From the cell containing the given text, extract its center point as [X, Y] coordinate. 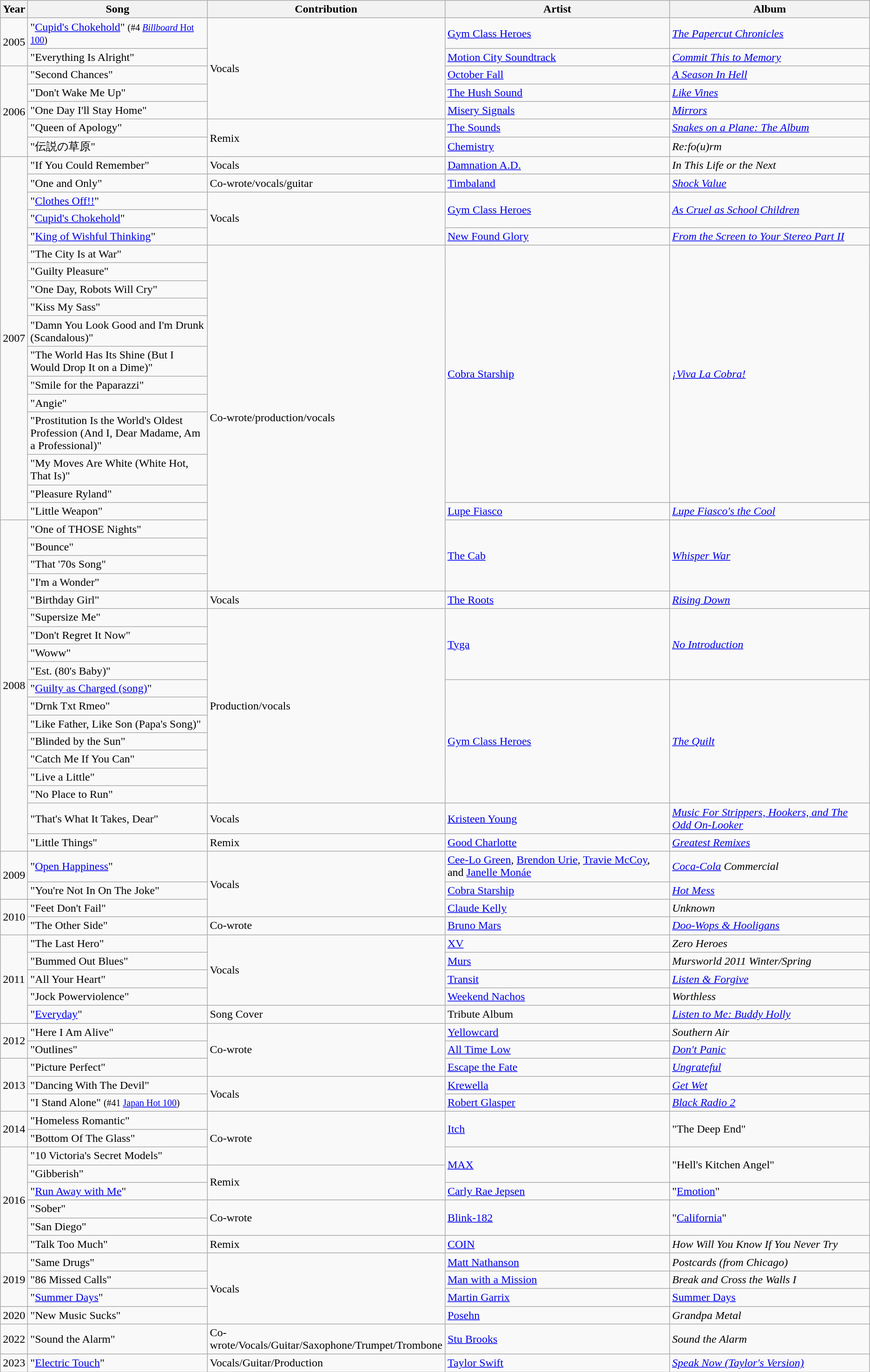
Robert Glasper [557, 1103]
Greatest Remixes [770, 842]
"Homeless Romantic" [118, 1120]
"伝説の草原" [118, 147]
Carly Rae Jepsen [557, 1191]
2006 [14, 112]
Song [118, 9]
Grandpa Metal [770, 1315]
Lupe Fiasco's the Cool [770, 511]
Worthless [770, 996]
2008 [14, 686]
"Supersize Me" [118, 617]
Shock Value [770, 183]
2013 [14, 1085]
Black Radio 2 [770, 1103]
Hot Mess [770, 890]
Chemistry [557, 147]
Like Vines [770, 93]
2019 [14, 1279]
"The World Has Its Shine (But I Would Drop It on a Dime)" [118, 361]
"One of THOSE Nights" [118, 529]
"California" [770, 1218]
October Fall [557, 75]
Coca-Cola Commercial [770, 867]
Year [14, 9]
The Quilt [770, 741]
"That's What It Takes, Dear" [118, 818]
Taylor Swift [557, 1363]
"Outlines" [118, 1050]
Don't Panic [770, 1050]
Kristeen Young [557, 818]
"Est. (80's Baby)" [118, 670]
Man with a Mission [557, 1279]
¡Viva La Cobra! [770, 374]
Itch [557, 1129]
"Hell's Kitchen Angel" [770, 1165]
2023 [14, 1363]
Krewella [557, 1085]
Tyga [557, 644]
"Don't Wake Me Up" [118, 93]
Misery Signals [557, 110]
"Feet Don't Fail" [118, 908]
"Angie" [118, 403]
"Open Happiness" [118, 867]
"Clothes Off!!" [118, 201]
Commit This to Memory [770, 57]
Sound the Alarm [770, 1339]
"I'm a Wonder" [118, 582]
In This Life or the Next [770, 166]
Tribute Album [557, 1014]
Timbaland [557, 183]
"No Place to Run" [118, 795]
"Live a Little" [118, 777]
"Like Father, Like Son (Papa's Song)" [118, 724]
"Little Weapon" [118, 511]
A Season In Hell [770, 75]
"My Moves Are White (White Hot, That Is)" [118, 470]
Co-wrote/vocals/guitar [326, 183]
"Woww" [118, 653]
Listen & Forgive [770, 979]
Damnation A.D. [557, 166]
"Birthday Girl" [118, 600]
"Blinded by the Sun" [118, 742]
The Sounds [557, 128]
The Roots [557, 600]
Artist [557, 9]
Speak Now (Taylor's Version) [770, 1363]
"Queen of Apology" [118, 128]
"Emotion" [770, 1191]
Posehn [557, 1315]
Summer Days [770, 1297]
Production/vocals [326, 706]
"Bottom Of The Glass" [118, 1138]
"The Other Side" [118, 926]
Snakes on a Plane: The Album [770, 128]
Get Wet [770, 1085]
Rising Down [770, 600]
2014 [14, 1129]
From the Screen to Your Stereo Part II [770, 236]
Contribution [326, 9]
Blink-182 [557, 1218]
"Talk Too Much" [118, 1244]
2005 [14, 42]
Bruno Mars [557, 926]
Transit [557, 979]
"That '70s Song" [118, 564]
"Cupid's Chokehold" (#4 Billboard Hot 100) [118, 33]
"One Day, Robots Will Cry" [118, 289]
Matt Nathanson [557, 1262]
"Everyday" [118, 1014]
"If You Could Remember" [118, 166]
2016 [14, 1200]
"The Deep End" [770, 1129]
Southern Air [770, 1032]
2010 [14, 917]
Break and Cross the Walls I [770, 1279]
"Drnk Txt Rmeo" [118, 706]
The Hush Sound [557, 93]
Album [770, 9]
Song Cover [326, 1014]
"Summer Days" [118, 1297]
"Dancing With The Devil" [118, 1085]
"Pleasure Ryland" [118, 494]
"Run Away with Me" [118, 1191]
Martin Garrix [557, 1297]
"Guilty as Charged (song)" [118, 688]
MAX [557, 1165]
"All Your Heart" [118, 979]
Vocals/Guitar/Production [326, 1363]
Re:fo(u)rm [770, 147]
Co-wrote/Vocals/Guitar/Saxophone/Trumpet/Trombone [326, 1339]
Motion City Soundtrack [557, 57]
"Bummed Out Blues" [118, 961]
"Catch Me If You Can" [118, 759]
"The City Is at War" [118, 254]
COIN [557, 1244]
"Sober" [118, 1209]
"Guilty Pleasure" [118, 272]
"Jock Powerviolence" [118, 996]
"Same Drugs" [118, 1262]
Co-wrote/production/vocals [326, 418]
As Cruel as School Children [770, 210]
"Bounce" [118, 547]
"San Diego" [118, 1226]
"Damn You Look Good and I'm Drunk (Scandalous)" [118, 331]
"Sound the Alarm" [118, 1339]
Cee-Lo Green, Brendon Urie, Travie McCoy, and Janelle Monáe [557, 867]
Yellowcard [557, 1032]
2009 [14, 875]
2007 [14, 338]
"One Day I'll Stay Home" [118, 110]
Unknown [770, 908]
"10 Victoria's Secret Models" [118, 1156]
Lupe Fiasco [557, 511]
The Papercut Chronicles [770, 33]
How Will You Know If You Never Try [770, 1244]
"Kiss My Sass" [118, 307]
"Picture Perfect" [118, 1067]
"Gibberish" [118, 1173]
"Electric Touch" [118, 1363]
Listen to Me: Buddy Holly [770, 1014]
Escape the Fate [557, 1067]
Stu Brooks [557, 1339]
New Found Glory [557, 236]
"One and Only" [118, 183]
"Cupid's Chokehold" [118, 219]
"Everything Is Alright" [118, 57]
Claude Kelly [557, 908]
2011 [14, 979]
Postcards (from Chicago) [770, 1262]
"Don't Regret It Now" [118, 635]
"The Last Hero" [118, 943]
Zero Heroes [770, 943]
"Second Chances" [118, 75]
"Prostitution Is the World's Oldest Profession (And I, Dear Madame, Am a Professional)" [118, 433]
All Time Low [557, 1050]
Good Charlotte [557, 842]
"I Stand Alone" (#41 Japan Hot 100) [118, 1103]
Weekend Nachos [557, 996]
"King of Wishful Thinking" [118, 236]
"You're Not In On The Joke" [118, 890]
Ungrateful [770, 1067]
Music For Strippers, Hookers, and The Odd On-Looker [770, 818]
"Smile for the Paparazzi" [118, 385]
Murs [557, 961]
"New Music Sucks" [118, 1315]
No Introduction [770, 644]
Whisper War [770, 556]
Doo-Wops & Hooligans [770, 926]
XV [557, 943]
2020 [14, 1315]
"Here I Am Alive" [118, 1032]
Mirrors [770, 110]
2022 [14, 1339]
Mursworld 2011 Winter/Spring [770, 961]
"Little Things" [118, 842]
The Cab [557, 556]
2012 [14, 1041]
"86 Missed Calls" [118, 1279]
